From the cell containing the given text, extract its center point as [X, Y] coordinate. 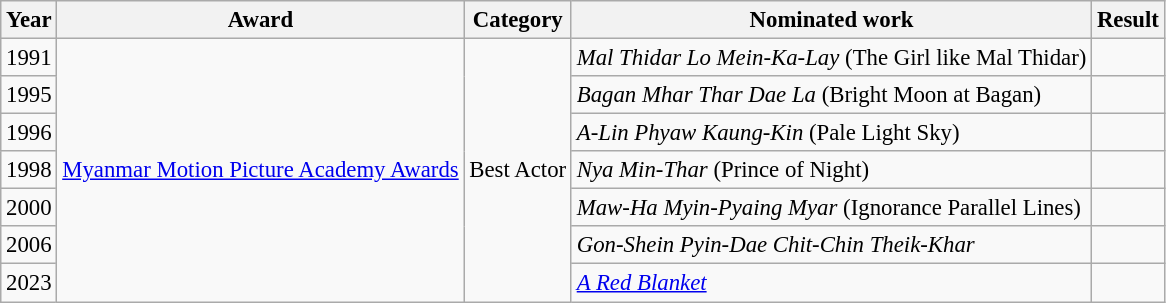
Award [260, 20]
Maw-Ha Myin-Pyaing Myar (Ignorance Parallel Lines) [831, 208]
1995 [29, 95]
2023 [29, 283]
Category [518, 20]
Best Actor [518, 170]
2000 [29, 208]
Gon-Shein Pyin-Dae Chit-Chin Theik-Khar [831, 245]
Nominated work [831, 20]
Result [1128, 20]
Nya Min-Thar (Prince of Night) [831, 170]
A Red Blanket [831, 283]
Bagan Mhar Thar Dae La (Bright Moon at Bagan) [831, 95]
2006 [29, 245]
Myanmar Motion Picture Academy Awards [260, 170]
Year [29, 20]
1991 [29, 58]
1996 [29, 133]
Mal Thidar Lo Mein-Ka-Lay (The Girl like Mal Thidar) [831, 58]
A-Lin Phyaw Kaung-Kin (Pale Light Sky) [831, 133]
1998 [29, 170]
